Detect which cell encompasses the target text, then output its (x, y) center coordinate. 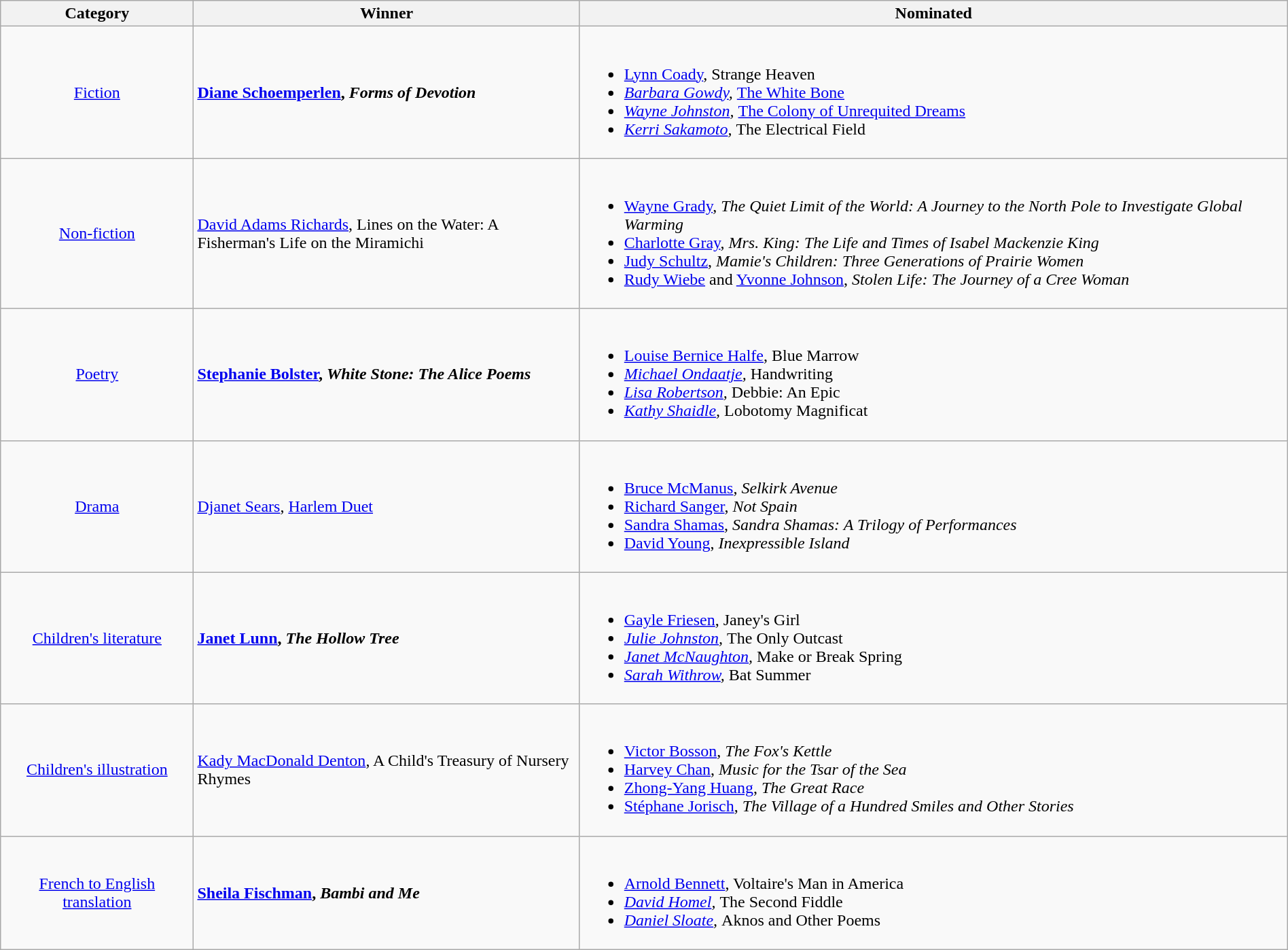
Nominated (933, 14)
Arnold Bennett, Voltaire's Man in AmericaDavid Homel, The Second FiddleDaniel Sloate, Aknos and Other Poems (933, 893)
Diane Schoemperlen, Forms of Devotion (387, 92)
Bruce McManus, Selkirk AvenueRichard Sanger, Not SpainSandra Shamas, Sandra Shamas: A Trilogy of PerformancesDavid Young, Inexpressible Island (933, 506)
Drama (97, 506)
Fiction (97, 92)
Gayle Friesen, Janey's GirlJulie Johnston, The Only OutcastJanet McNaughton, Make or Break SpringSarah Withrow, Bat Summer (933, 638)
Sheila Fischman, Bambi and Me (387, 893)
Poetry (97, 374)
Djanet Sears, Harlem Duet (387, 506)
Janet Lunn, The Hollow Tree (387, 638)
Non-fiction (97, 234)
Category (97, 14)
Kady MacDonald Denton, A Child's Treasury of Nursery Rhymes (387, 770)
French to English translation (97, 893)
Winner (387, 14)
David Adams Richards, Lines on the Water: A Fisherman's Life on the Miramichi (387, 234)
Louise Bernice Halfe, Blue MarrowMichael Ondaatje, HandwritingLisa Robertson, Debbie: An EpicKathy Shaidle, Lobotomy Magnificat (933, 374)
Lynn Coady, Strange HeavenBarbara Gowdy, The White BoneWayne Johnston, The Colony of Unrequited DreamsKerri Sakamoto, The Electrical Field (933, 92)
Children's literature (97, 638)
Stephanie Bolster, White Stone: The Alice Poems (387, 374)
Children's illustration (97, 770)
